Pinpoint the cell where the given text exists, returning its (x, y) midpoint coordinate. 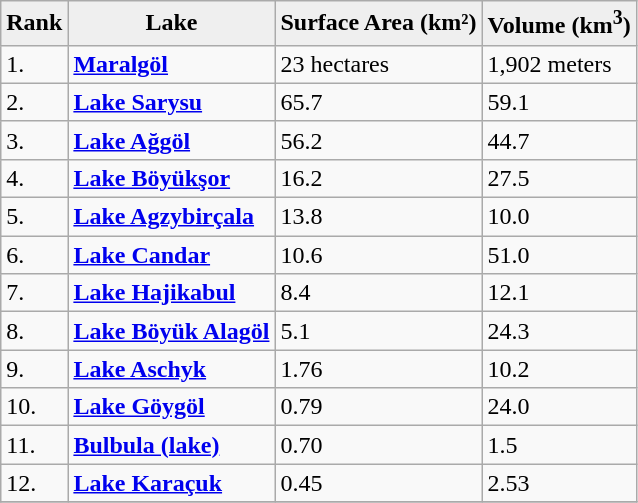
13.8 (378, 217)
56.2 (378, 140)
1. (34, 64)
Lake (172, 24)
Lake Candar (172, 255)
1.5 (559, 445)
7. (34, 293)
8.4 (378, 293)
Lake Böyükşor (172, 178)
23 hectares (378, 64)
10.2 (559, 369)
Lake Hajikabul (172, 293)
4. (34, 178)
0.79 (378, 407)
11. (34, 445)
Lake Ağgöl (172, 140)
Maralgöl (172, 64)
1,902 meters (559, 64)
27.5 (559, 178)
44.7 (559, 140)
12.1 (559, 293)
10.0 (559, 217)
5. (34, 217)
Rank (34, 24)
8. (34, 331)
Lake Böyük Alagöl (172, 331)
Volume (km3) (559, 24)
Bulbula (lake) (172, 445)
9. (34, 369)
24.0 (559, 407)
2. (34, 102)
10.6 (378, 255)
Lake Agzybirçala (172, 217)
10. (34, 407)
Surface Area (km²) (378, 24)
65.7 (378, 102)
24.3 (559, 331)
Lake Karaçuk (172, 483)
5.1 (378, 331)
Lake Göygöl (172, 407)
0.45 (378, 483)
12. (34, 483)
1.76 (378, 369)
2.53 (559, 483)
6. (34, 255)
3. (34, 140)
16.2 (378, 178)
0.70 (378, 445)
Lake Aschyk (172, 369)
59.1 (559, 102)
Lake Sarysu (172, 102)
51.0 (559, 255)
